Search for the cell housing the specified text and yield its (X, Y) center coordinate. 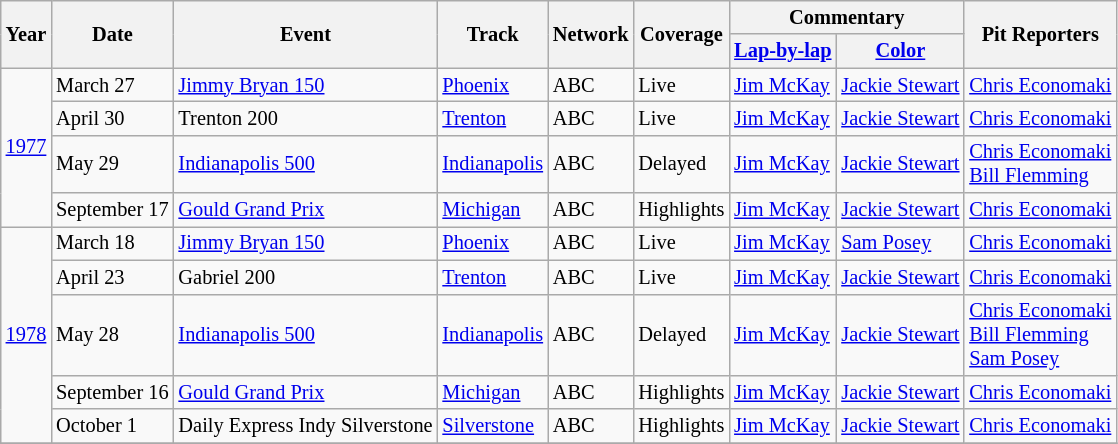
1977 (26, 148)
April 30 (112, 118)
Gabriel 200 (306, 277)
Commentary (846, 17)
Lap-by-lap (782, 51)
Trenton 200 (306, 118)
September 17 (112, 210)
Track (492, 34)
Date (112, 34)
May 29 (112, 164)
Chris EconomakiBill FlemmingSam Posey (1040, 335)
Chris Economaki Bill Flemming (1040, 164)
April 23 (112, 277)
October 1 (112, 426)
Event (306, 34)
Silverstone (492, 426)
September 16 (112, 392)
March 18 (112, 243)
Color (900, 51)
1978 (26, 334)
Coverage (681, 34)
March 27 (112, 85)
Pit Reporters (1040, 34)
Sam Posey (900, 243)
Daily Express Indy Silverstone (306, 426)
Year (26, 34)
May 28 (112, 335)
Network (591, 34)
